Scan for the cell matching the given text and deliver its (x, y) coordinate at center. 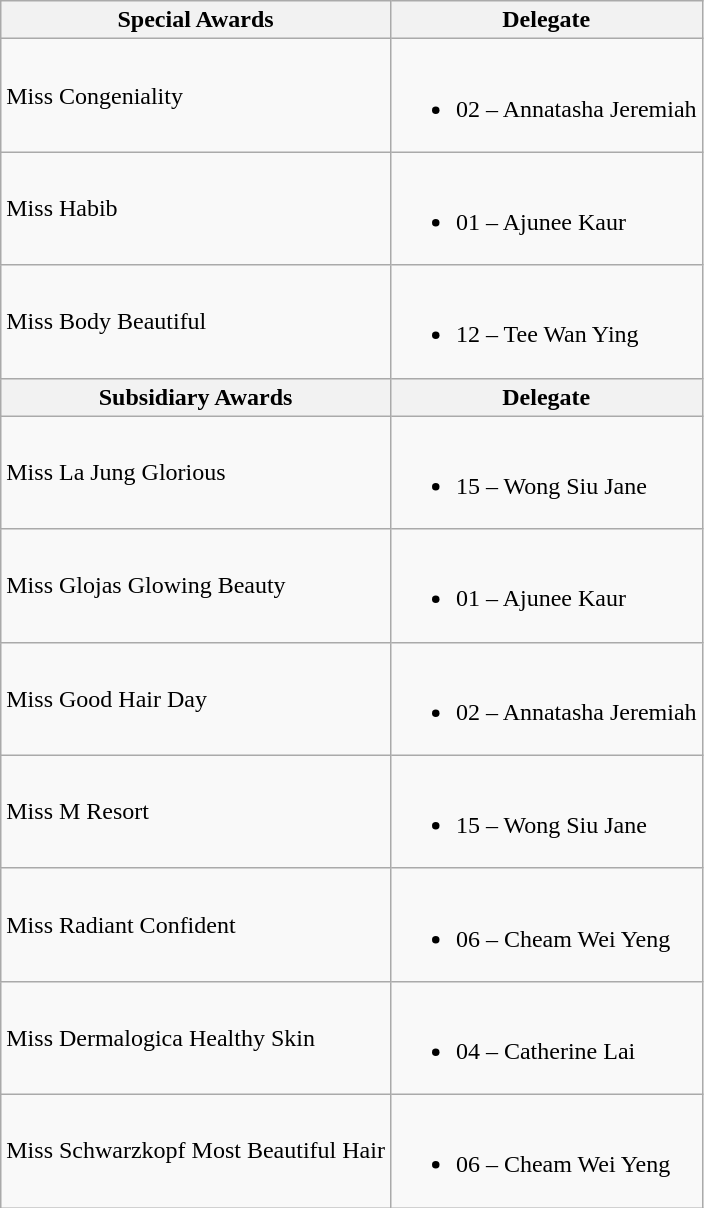
Miss La Jung Glorious (196, 472)
04 – Catherine Lai (546, 1038)
Miss Schwarzkopf Most Beautiful Hair (196, 1150)
Miss Good Hair Day (196, 698)
Miss Congeniality (196, 96)
Subsidiary Awards (196, 397)
Miss Dermalogica Healthy Skin (196, 1038)
Miss Glojas Glowing Beauty (196, 586)
Miss Radiant Confident (196, 924)
Special Awards (196, 20)
12 – Tee Wan Ying (546, 322)
Miss Habib (196, 208)
Miss Body Beautiful (196, 322)
Miss M Resort (196, 812)
